Scan for the cell matching the given text and deliver its [X, Y] coordinate at center. 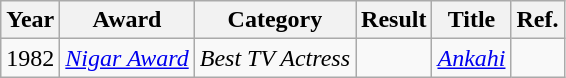
Result [394, 20]
Category [274, 20]
Nigar Award [127, 58]
Ref. [538, 20]
1982 [30, 58]
Award [127, 20]
Title [472, 20]
Ankahi [472, 58]
Best TV Actress [274, 58]
Year [30, 20]
